Detect which cell encompasses the target text, then output its (X, Y) center coordinate. 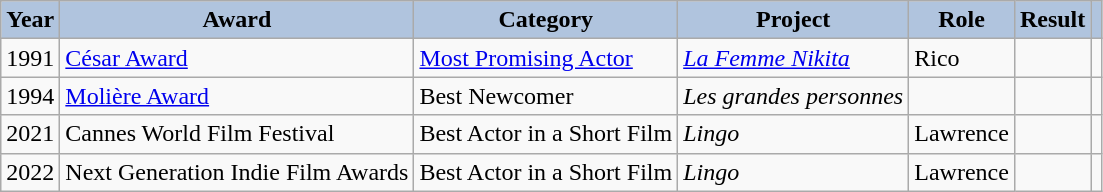
Best Newcomer (546, 96)
César Award (237, 58)
1994 (30, 96)
Most Promising Actor (546, 58)
Category (546, 20)
1991 (30, 58)
Role (962, 20)
Result (1052, 20)
Year (30, 20)
Cannes World Film Festival (237, 134)
Award (237, 20)
Rico (962, 58)
Next Generation Indie Film Awards (237, 172)
Les grandes personnes (794, 96)
La Femme Nikita (794, 58)
Molière Award (237, 96)
2022 (30, 172)
Project (794, 20)
2021 (30, 134)
